Return the (x, y) coordinate for the center point of the cell that contains the specified text.  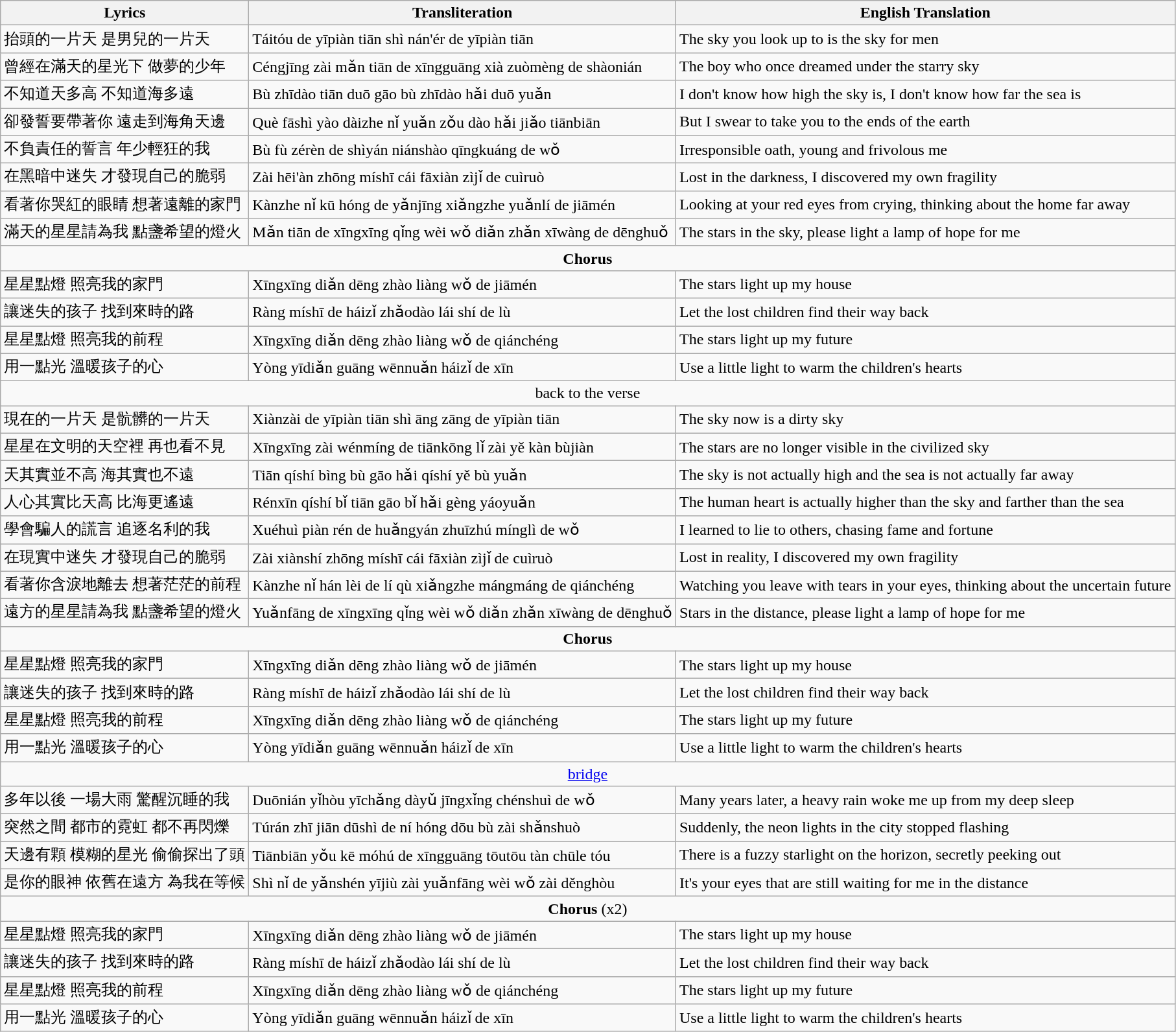
Lost in the darkness, I discovered my own fragility (925, 178)
Duōnián yǐhòu yīchǎng dàyǔ jīngxǐng chénshuì de wǒ (463, 800)
星星在文明的天空裡 再也看不見 (124, 447)
人心其實比天高 比海更遙遠 (124, 502)
天其實並不高 海其實也不遠 (124, 475)
不知道天多高 不知道海多遠 (124, 95)
I don't know how high the sky is, I don't know how far the sea is (925, 95)
卻發誓要帶著你 遠走到海角天邊 (124, 122)
Kànzhe nǐ kū hóng de yǎnjīng xiǎngzhe yuǎnlí de jiāmén (463, 205)
Zài hēi'àn zhōng míshī cái fāxiàn zìjǐ de cuìruò (463, 178)
遠方的星星請為我 點盞希望的燈火 (124, 613)
There is a fuzzy starlight on the horizon, secretly peeking out (925, 856)
English Translation (925, 13)
Lyrics (124, 13)
The sky now is a dirty sky (925, 420)
Suddenly, the neon lights in the city stopped flashing (925, 827)
Túrán zhī jiān dūshì de ní hóng dōu bù zài shǎnshuò (463, 827)
Céngjīng zài mǎn tiān de xīngguāng xià zuòmèng de shàonián (463, 66)
The human heart is actually higher than the sky and farther than the sea (925, 502)
Yuǎnfāng de xīngxīng qǐng wèi wǒ diǎn zhǎn xīwàng de dēnghuǒ (463, 613)
Bù zhīdào tiān duō gāo bù zhīdào hǎi duō yuǎn (463, 95)
The boy who once dreamed under the starry sky (925, 66)
Watching you leave with tears in your eyes, thinking about the uncertain future (925, 585)
But I swear to take you to the ends of the earth (925, 122)
天邊有顆 模糊的星光 偷偷探出了頭 (124, 856)
Xiànzài de yīpiàn tiān shì āng zāng de yīpiàn tiān (463, 420)
看著你哭紅的眼睛 想著遠離的家門 (124, 205)
Mǎn tiān de xīngxīng qǐng wèi wǒ diǎn zhǎn xīwàng de dēnghuǒ (463, 232)
Shì nǐ de yǎnshén yījiù zài yuǎnfāng wèi wǒ zài děnghòu (463, 883)
多年以後 一場大雨 驚醒沉睡的我 (124, 800)
Tiānbiān yǒu kē móhú de xīngguāng tōutōu tàn chūle tóu (463, 856)
在黑暗中迷失 才發現自己的脆弱 (124, 178)
Chorus (x2) (587, 909)
Què fāshì yào dàizhe nǐ yuǎn zǒu dào hǎi jiǎo tiānbiān (463, 122)
曾經在滿天的星光下 做夢的少年 (124, 66)
Stars in the distance, please light a lamp of hope for me (925, 613)
The stars are no longer visible in the civilized sky (925, 447)
看著你含淚地離去 想著茫茫的前程 (124, 585)
The sky is not actually high and the sea is not actually far away (925, 475)
滿天的星星請為我 點盞希望的燈火 (124, 232)
Irresponsible oath, young and frivolous me (925, 149)
突然之間 都市的霓虹 都不再閃爍 (124, 827)
Xīngxīng zài wénmíng de tiānkōng lǐ zài yě kàn bùjiàn (463, 447)
在現實中迷失 才發現自己的脆弱 (124, 557)
The stars in the sky, please light a lamp of hope for me (925, 232)
Tiān qíshí bìng bù gāo hǎi qíshí yě bù yuǎn (463, 475)
不負責任的誓言 年少輕狂的我 (124, 149)
bridge (587, 773)
現在的一片天 是骯髒的一片天 (124, 420)
Xuéhuì piàn rén de huǎngyán zhuīzhú mínglì de wǒ (463, 530)
學會騙人的謊言 追逐名利的我 (124, 530)
The sky you look up to is the sky for men (925, 39)
Lost in reality, I discovered my own fragility (925, 557)
是你的眼神 依舊在遠方 為我在等候 (124, 883)
Looking at your red eyes from crying, thinking about the home far away (925, 205)
Zài xiànshí zhōng míshī cái fāxiàn zìjǐ de cuìruò (463, 557)
Kànzhe nǐ hán lèi de lí qù xiǎngzhe mángmáng de qiánchéng (463, 585)
Bù fù zérèn de shìyán niánshào qīngkuáng de wǒ (463, 149)
Táitóu de yīpiàn tiān shì nán'ér de yīpiàn tiān (463, 39)
It's your eyes that are still waiting for me in the distance (925, 883)
Many years later, a heavy rain woke me up from my deep sleep (925, 800)
back to the verse (587, 393)
I learned to lie to others, chasing fame and fortune (925, 530)
Rénxīn qíshí bǐ tiān gāo bǐ hǎi gèng yáoyuǎn (463, 502)
Transliteration (463, 13)
抬頭的一片天 是男兒的一片天 (124, 39)
